Determine the (X, Y) coordinate at the center of the cell enclosing the given text.  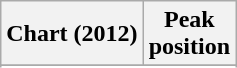
Peakposition (189, 34)
Chart (2012) (72, 34)
